Capture the cell that displays the provided text and extract its [X, Y] central coordinate. 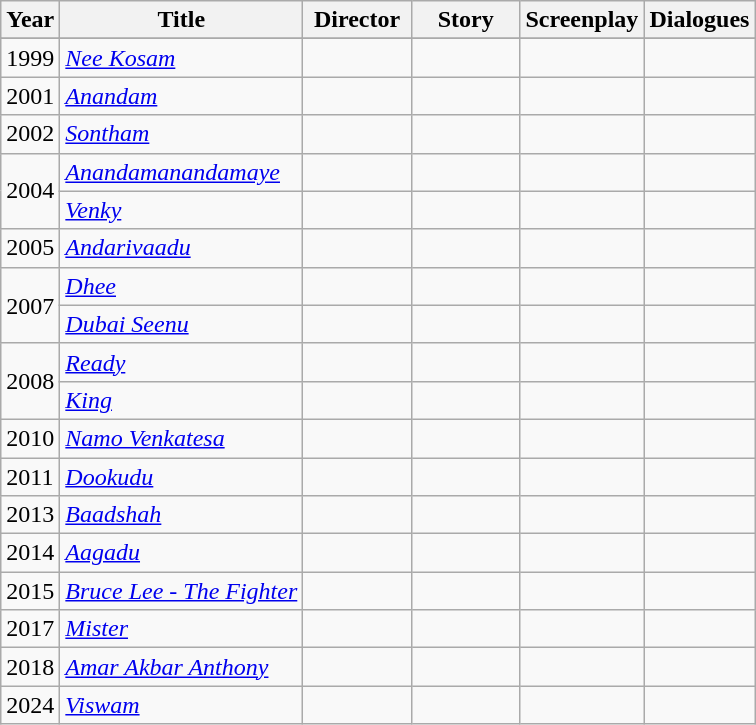
Title [182, 20]
Bruce Lee - The Fighter [182, 591]
2001 [30, 96]
2014 [30, 553]
Baadshah [182, 515]
2004 [30, 191]
Namo Venkatesa [182, 438]
2018 [30, 667]
2008 [30, 381]
Andarivaadu [182, 248]
Nee Kosam [182, 58]
2005 [30, 248]
Year [30, 20]
Ready [182, 362]
Anandamanandamaye [182, 172]
Director [358, 20]
Aagadu [182, 553]
Venky [182, 210]
Mister [182, 629]
2013 [30, 515]
2024 [30, 705]
Dookudu [182, 477]
2007 [30, 305]
2017 [30, 629]
King [182, 400]
Dhee [182, 286]
Story [466, 20]
2011 [30, 477]
2010 [30, 438]
Dialogues [700, 20]
Screenplay [582, 20]
Viswam [182, 705]
2002 [30, 134]
1999 [30, 58]
Sontham [182, 134]
Amar Akbar Anthony [182, 667]
Dubai Seenu [182, 324]
Anandam [182, 96]
2015 [30, 591]
